Output the (X, Y) coordinate of the center of the cell containing the given text.  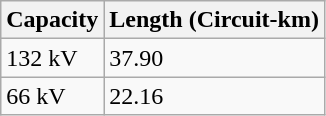
66 kV (52, 96)
37.90 (214, 58)
Length (Circuit-km) (214, 20)
132 kV (52, 58)
Capacity (52, 20)
22.16 (214, 96)
